Find where the given text appears and provide that cell's center as (X, Y) coordinate. 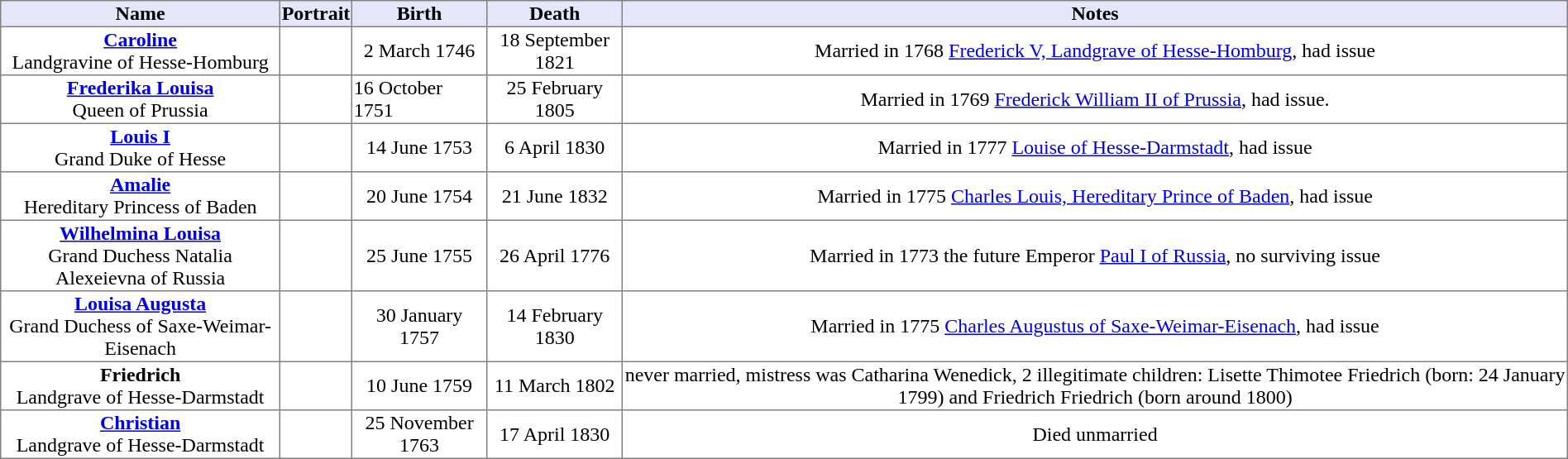
Portrait (316, 14)
21 June 1832 (555, 196)
Louisa AugustaGrand Duchess of Saxe-Weimar-Eisenach (141, 327)
CarolineLandgravine of Hesse-Homburg (141, 50)
14 June 1753 (420, 147)
Louis IGrand Duke of Hesse (141, 147)
2 March 1746 (420, 50)
11 March 1802 (555, 385)
Married in 1768 Frederick V, Landgrave of Hesse-Homburg, had issue (1095, 50)
Notes (1095, 14)
ChristianLandgrave of Hesse-Darmstadt (141, 434)
AmalieHereditary Princess of Baden (141, 196)
Married in 1777 Louise of Hesse-Darmstadt, had issue (1095, 147)
25 November 1763 (420, 434)
10 June 1759 (420, 385)
Friedrich Landgrave of Hesse-Darmstadt (141, 385)
18 September 1821 (555, 50)
Married in 1769 Frederick William II of Prussia, had issue. (1095, 99)
Birth (420, 14)
25 June 1755 (420, 256)
Married in 1775 Charles Augustus of Saxe-Weimar-Eisenach, had issue (1095, 327)
Name (141, 14)
Death (555, 14)
30 January 1757 (420, 327)
14 February 1830 (555, 327)
17 April 1830 (555, 434)
20 June 1754 (420, 196)
25 February 1805 (555, 99)
6 April 1830 (555, 147)
26 April 1776 (555, 256)
Died unmarried (1095, 434)
Married in 1775 Charles Louis, Hereditary Prince of Baden, had issue (1095, 196)
16 October 1751 (420, 99)
Married in 1773 the future Emperor Paul I of Russia, no surviving issue (1095, 256)
Frederika LouisaQueen of Prussia (141, 99)
Wilhelmina LouisaGrand Duchess Natalia Alexeievna of Russia (141, 256)
